Extract the [X, Y] coordinate from the center of the cell holding the provided text.  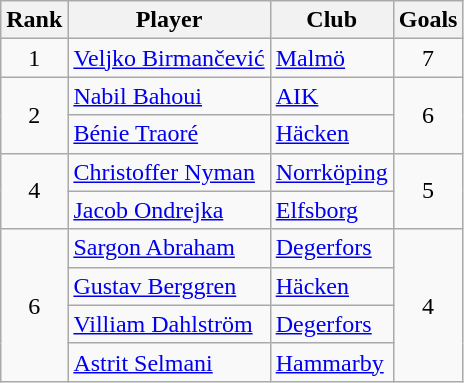
2 [34, 115]
Hammarby [332, 362]
Gustav Berggren [169, 286]
5 [428, 191]
Astrit Selmani [169, 362]
1 [34, 58]
Bénie Traoré [169, 134]
7 [428, 58]
Player [169, 20]
Sargon Abraham [169, 248]
Nabil Bahoui [169, 96]
Veljko Birmančević [169, 58]
Villiam Dahlström [169, 324]
Malmö [332, 58]
Club [332, 20]
Christoffer Nyman [169, 172]
Jacob Ondrejka [169, 210]
Elfsborg [332, 210]
Goals [428, 20]
Rank [34, 20]
Norrköping [332, 172]
AIK [332, 96]
